Output the [X, Y] coordinate of the center of the cell containing the given text.  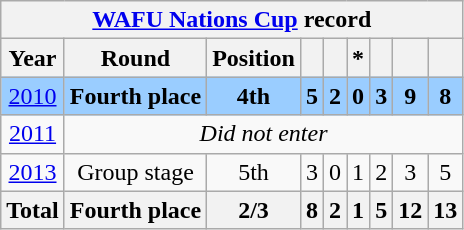
2/3 [254, 210]
2010 [33, 96]
WAFU Nations Cup record [232, 20]
Group stage [135, 172]
Year [33, 58]
9 [410, 96]
Position [254, 58]
13 [446, 210]
4th [254, 96]
5th [254, 172]
12 [410, 210]
Round [135, 58]
Did not enter [264, 134]
2013 [33, 172]
* [358, 58]
2011 [33, 134]
Total [33, 210]
